Return (X, Y) of the center of cell containing provided text 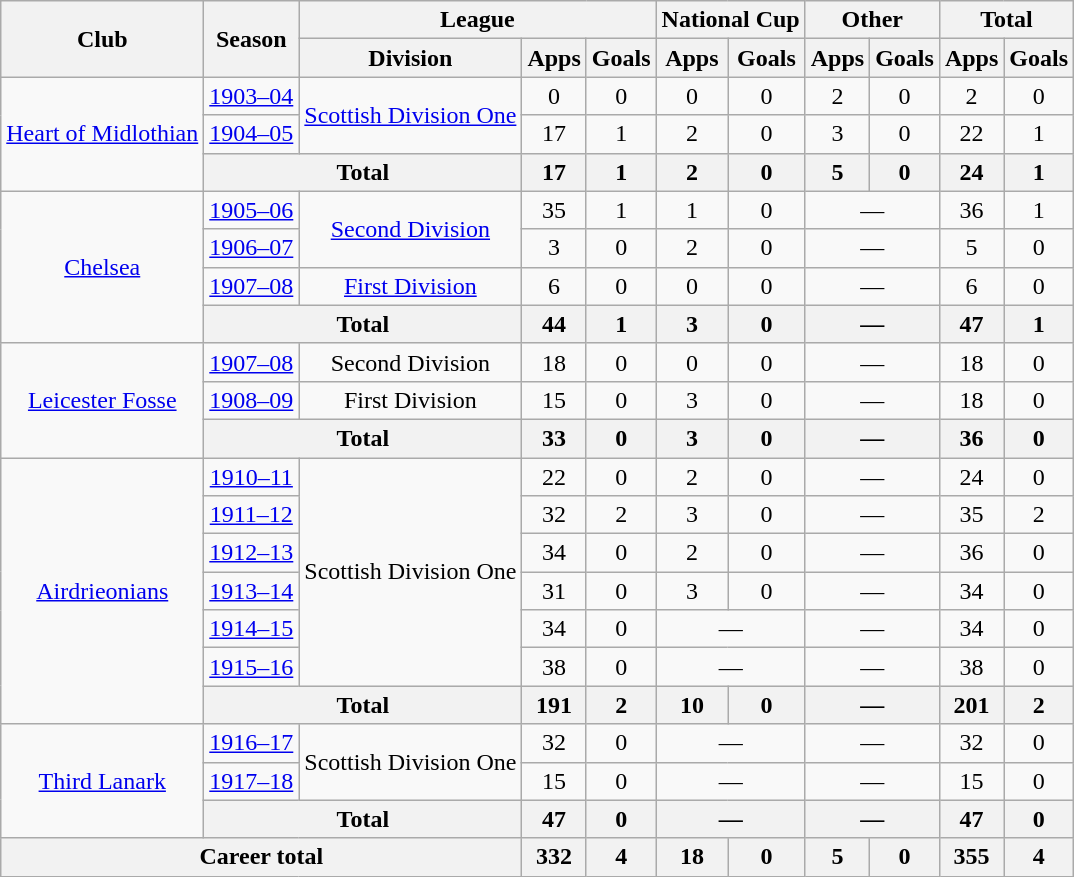
1903–04 (252, 96)
191 (554, 705)
1906–07 (252, 248)
1915–16 (252, 667)
1912–13 (252, 553)
201 (971, 705)
Season (252, 39)
1916–17 (252, 743)
Career total (262, 857)
1904–05 (252, 134)
1911–12 (252, 515)
1914–15 (252, 629)
31 (554, 591)
Division (410, 58)
33 (554, 438)
1913–14 (252, 591)
1910–11 (252, 477)
Airdrieonians (102, 591)
332 (554, 857)
10 (692, 705)
1917–18 (252, 781)
1908–09 (252, 400)
1905–06 (252, 210)
National Cup (730, 20)
44 (554, 324)
Club (102, 39)
Heart of Midlothian (102, 134)
League (478, 20)
Third Lanark (102, 781)
Leicester Fosse (102, 400)
355 (971, 857)
Chelsea (102, 267)
Other (872, 20)
